Determine the (X, Y) coordinate at the center of the cell enclosing the given text.  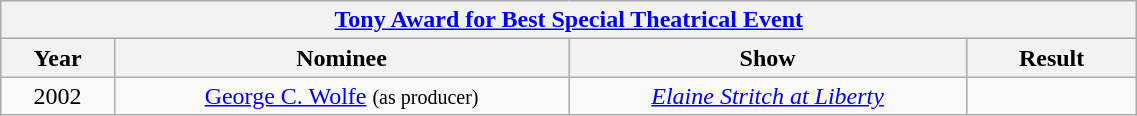
Nominee (341, 58)
Year (58, 58)
2002 (58, 96)
Result (1051, 58)
Show (768, 58)
Tony Award for Best Special Theatrical Event (569, 20)
Elaine Stritch at Liberty (768, 96)
George C. Wolfe (as producer) (341, 96)
